Capture the cell that displays the provided text and extract its (x, y) central coordinate. 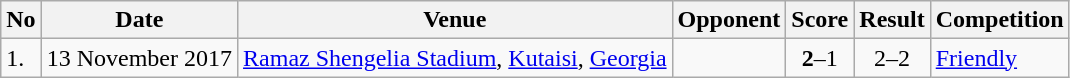
Ramaz Shengelia Stadium, Kutaisi, Georgia (456, 58)
No (21, 20)
Date (139, 20)
Opponent (729, 20)
Venue (456, 20)
2–1 (820, 58)
1. (21, 58)
Result (892, 20)
13 November 2017 (139, 58)
2–2 (892, 58)
Friendly (1000, 58)
Competition (1000, 20)
Score (820, 20)
